Capture the cell that displays the provided text and extract its [X, Y] central coordinate. 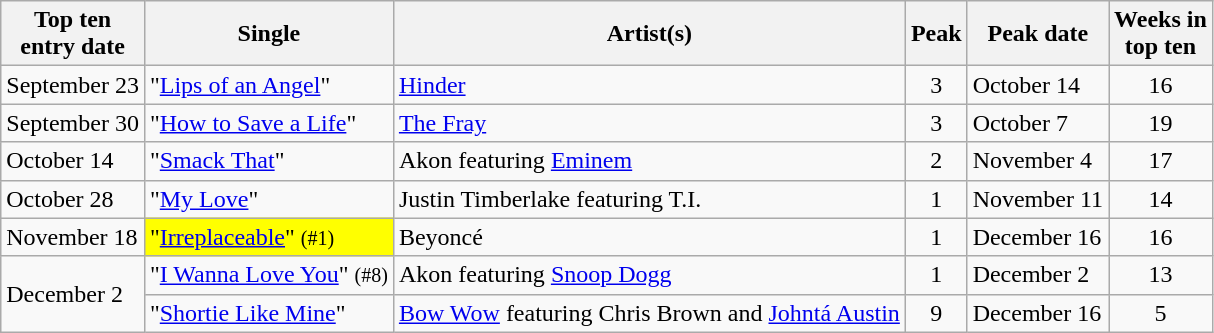
Hinder [649, 85]
"Shortie Like Mine" [268, 313]
17 [1161, 161]
"How to Save a Life" [268, 123]
13 [1161, 275]
5 [1161, 313]
Weeks intop ten [1161, 34]
2 [936, 161]
Akon featuring Snoop Dogg [649, 275]
September 30 [73, 123]
14 [1161, 199]
"Smack That" [268, 161]
October 28 [73, 199]
"I Wanna Love You" (#8) [268, 275]
November 18 [73, 237]
"My Love" [268, 199]
19 [1161, 123]
November 4 [1038, 161]
November 11 [1038, 199]
The Fray [649, 123]
9 [936, 313]
Peak date [1038, 34]
October 7 [1038, 123]
Top tenentry date [73, 34]
Peak [936, 34]
Akon featuring Eminem [649, 161]
"Irreplaceable" (#1) [268, 237]
Bow Wow featuring Chris Brown and Johntá Austin [649, 313]
Justin Timberlake featuring T.I. [649, 199]
Artist(s) [649, 34]
Single [268, 34]
"Lips of an Angel" [268, 85]
September 23 [73, 85]
Beyoncé [649, 237]
